Pinpoint the cell where the given text exists, returning its [x, y] midpoint coordinate. 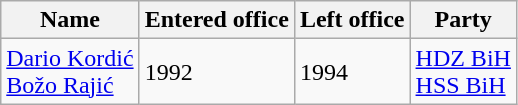
Left office [352, 20]
Dario KordićBožo Rajić [70, 72]
HDZ BiH HSS BiH [463, 72]
1994 [352, 72]
1992 [216, 72]
Entered office [216, 20]
Party [463, 20]
Name [70, 20]
